Find where the given text appears and provide that cell's center as [x, y] coordinate. 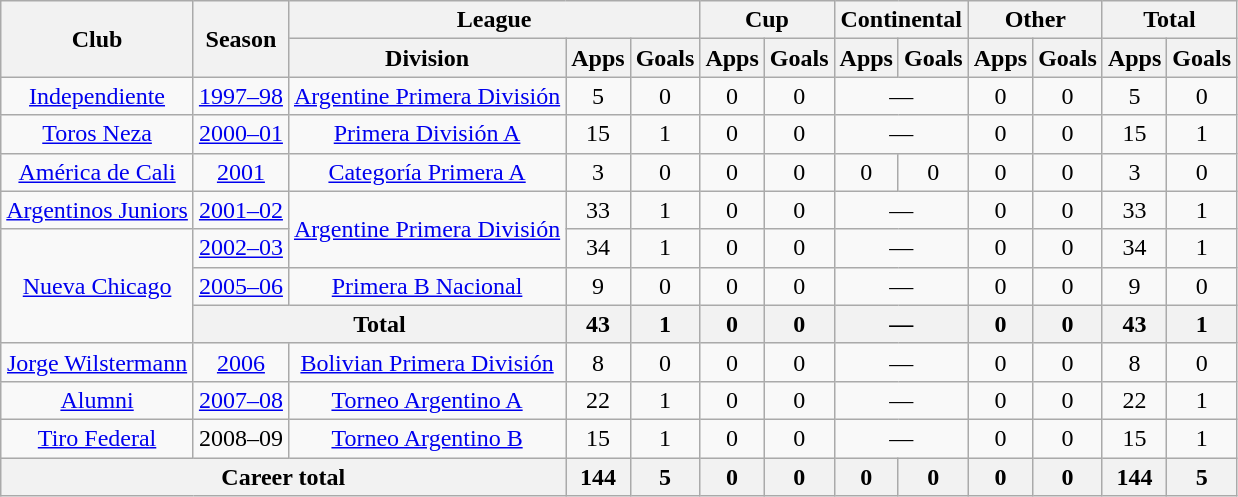
1997–98 [240, 96]
League [494, 20]
Toros Neza [98, 134]
Other [1035, 20]
Tiro Federal [98, 438]
Club [98, 39]
Alumni [98, 400]
Division [426, 58]
2008–09 [240, 438]
Jorge Wilstermann [98, 362]
2001 [240, 172]
2001–02 [240, 210]
Cup [767, 20]
Primera División A [426, 134]
2006 [240, 362]
Bolivian Primera División [426, 362]
Career total [284, 477]
Torneo Argentino B [426, 438]
2000–01 [240, 134]
Torneo Argentino A [426, 400]
2007–08 [240, 400]
Independiente [98, 96]
2002–03 [240, 248]
Season [240, 39]
2005–06 [240, 286]
Nueva Chicago [98, 286]
Argentinos Juniors [98, 210]
América de Cali [98, 172]
Primera B Nacional [426, 286]
Continental [901, 20]
Categoría Primera A [426, 172]
